Return the [X, Y] coordinate for the center point of the cell that contains the specified text.  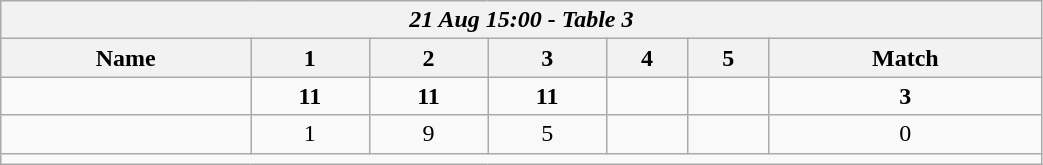
21 Aug 15:00 - Table 3 [522, 20]
9 [428, 134]
0 [906, 134]
2 [428, 58]
4 [648, 58]
Name [126, 58]
Match [906, 58]
